Search for the cell housing the specified text and yield its [X, Y] center coordinate. 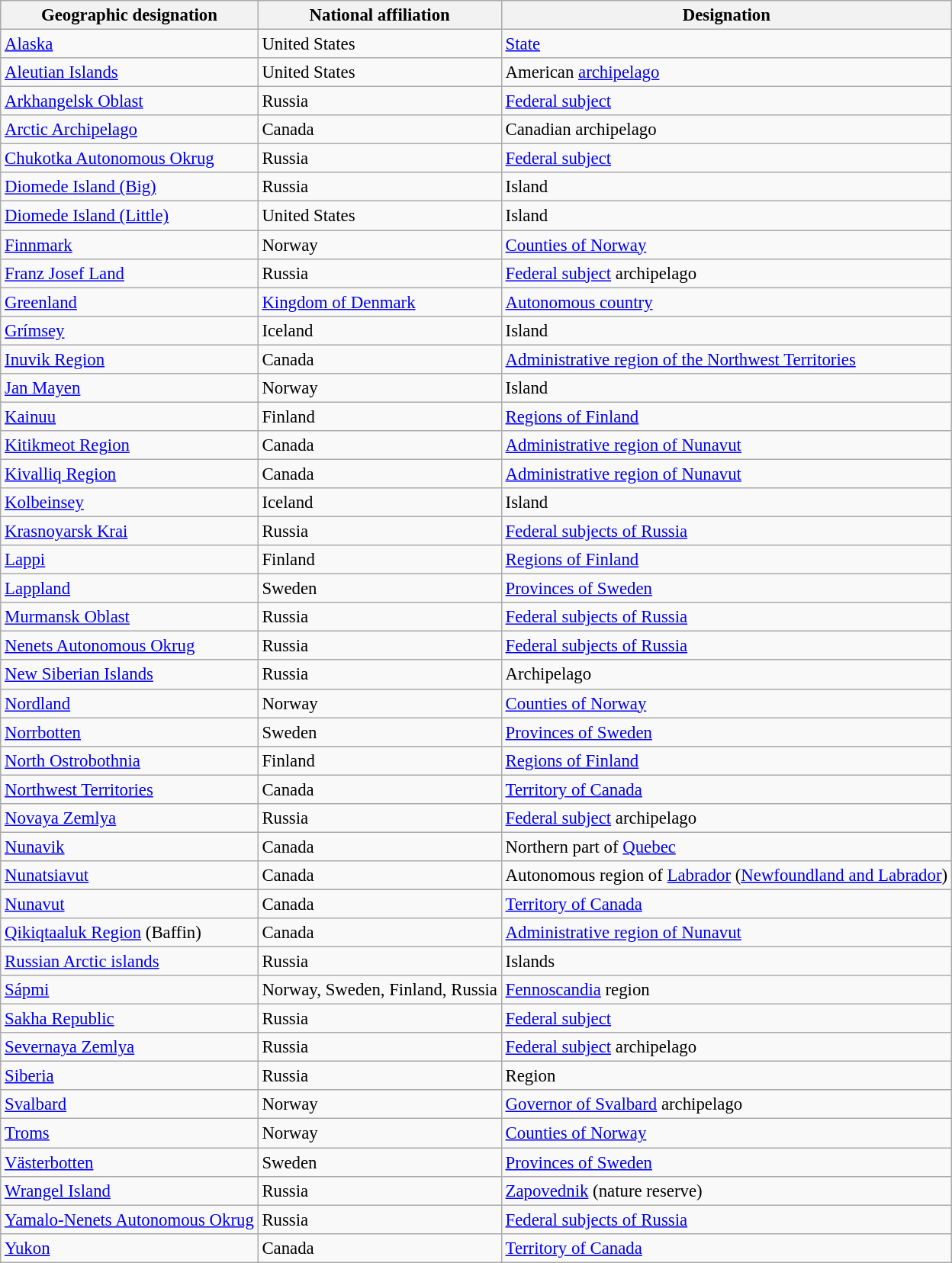
Zapovednik (nature reserve) [726, 1191]
Novaya Zemlya [130, 818]
Kivalliq Region [130, 474]
National affiliation [380, 15]
Severnaya Zemlya [130, 1047]
Northwest Territories [130, 789]
Nunatsiavut [130, 876]
Region [726, 1076]
Nenets Autonomous Okrug [130, 646]
Geographic designation [130, 15]
Norrbotten [130, 732]
Archipelago [726, 675]
Governor of Svalbard archipelago [726, 1105]
Administrative region of the Northwest Territories [726, 359]
Chukotka Autonomous Okrug [130, 159]
Arctic Archipelago [130, 130]
Västerbotten [130, 1162]
Nunavik [130, 847]
Islands [726, 962]
Diomede Island (Little) [130, 216]
Finnmark [130, 245]
Canadian archipelago [726, 130]
Autonomous region of Labrador (Newfoundland and Labrador) [726, 876]
Yamalo-Nenets Autonomous Okrug [130, 1220]
Kingdom of Denmark [380, 302]
Designation [726, 15]
Lappland [130, 589]
Krasnoyarsk Krai [130, 532]
Diomede Island (Big) [130, 187]
Kainuu [130, 416]
Northern part of Quebec [726, 847]
Franz Josef Land [130, 273]
State [726, 44]
Alaska [130, 44]
North Ostrobothnia [130, 760]
Nunavut [130, 904]
Kitikmeot Region [130, 445]
New Siberian Islands [130, 675]
Nordland [130, 703]
Troms [130, 1133]
Sápmi [130, 990]
Wrangel Island [130, 1191]
Lappi [130, 560]
Siberia [130, 1076]
Arkhangelsk Oblast [130, 101]
Norway, Sweden, Finland, Russia [380, 990]
Svalbard [130, 1105]
Sakha Republic [130, 1019]
Fennoscandia region [726, 990]
Kolbeinsey [130, 503]
Murmansk Oblast [130, 617]
Russian Arctic islands [130, 962]
Aleutian Islands [130, 72]
Greenland [130, 302]
Grímsey [130, 330]
Jan Mayen [130, 388]
Yukon [130, 1248]
American archipelago [726, 72]
Inuvik Region [130, 359]
Qikiqtaaluk Region (Baffin) [130, 933]
Autonomous country [726, 302]
